Extract the [X, Y] coordinate from the center of the cell holding the provided text.  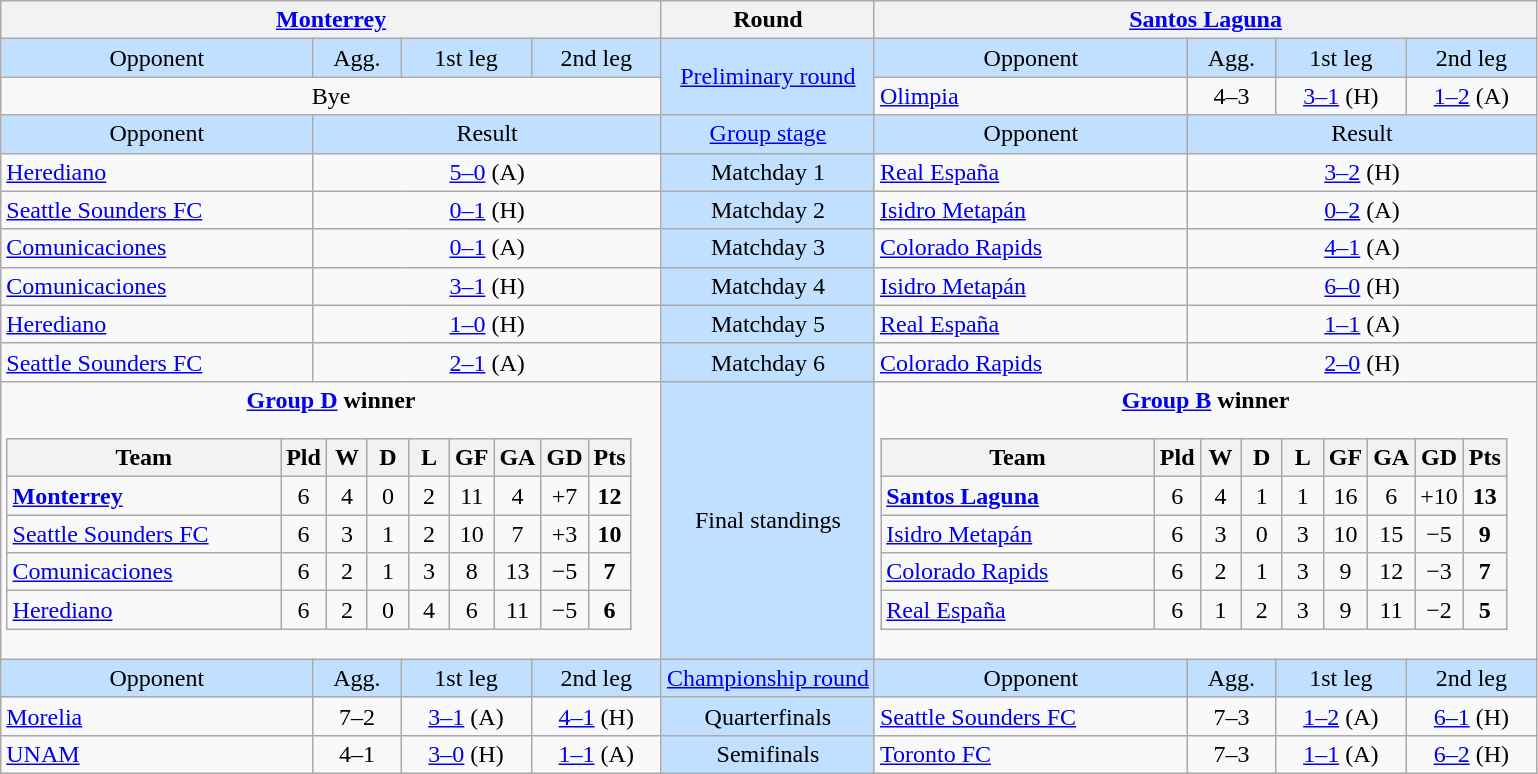
Semifinals [768, 754]
Quarterfinals [768, 716]
UNAM [157, 754]
7–2 [357, 716]
Preliminary round [768, 77]
+7 [564, 496]
Matchday 1 [768, 172]
+10 [1440, 496]
0–1 (A) [488, 248]
15 [1392, 534]
3–2 (H) [1362, 172]
−3 [1440, 572]
3–1 (A) [466, 716]
5 [1484, 610]
Matchday 5 [768, 324]
8 [472, 572]
1–0 (H) [488, 324]
Round [768, 20]
Matchday 2 [768, 210]
Morelia [157, 716]
3–0 (H) [466, 754]
Group stage [768, 134]
−2 [1440, 610]
0–2 (A) [1362, 210]
4–3 [1231, 96]
6–0 (H) [1362, 286]
Championship round [768, 678]
Matchday 6 [768, 362]
4–1 (A) [1362, 248]
6–2 (H) [1472, 754]
0–1 (H) [488, 210]
Matchday 4 [768, 286]
2–0 (H) [1362, 362]
16 [1345, 496]
+3 [564, 534]
Matchday 3 [768, 248]
Olimpia [1030, 96]
Toronto FC [1030, 754]
6–1 (H) [1472, 716]
2–1 (A) [488, 362]
Bye [332, 96]
4–1 [357, 754]
5–0 (A) [488, 172]
4–1 (H) [596, 716]
Final standings [768, 520]
